Capture the cell that displays the provided text and extract its (x, y) central coordinate. 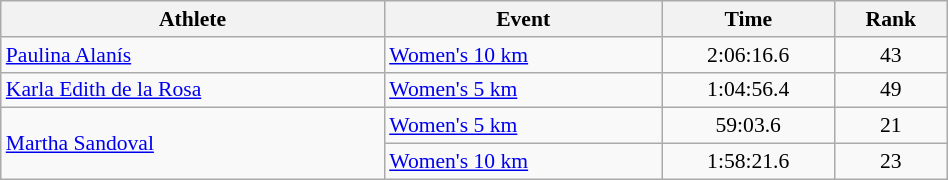
43 (890, 55)
23 (890, 162)
2:06:16.6 (748, 55)
Event (523, 19)
Martha Sandoval (192, 144)
Karla Edith de la Rosa (192, 90)
21 (890, 126)
Paulina Alanís (192, 55)
59:03.6 (748, 126)
Athlete (192, 19)
1:04:56.4 (748, 90)
Time (748, 19)
49 (890, 90)
Rank (890, 19)
1:58:21.6 (748, 162)
